Identify which cell holds the provided text, then report its [X, Y] central coordinate. 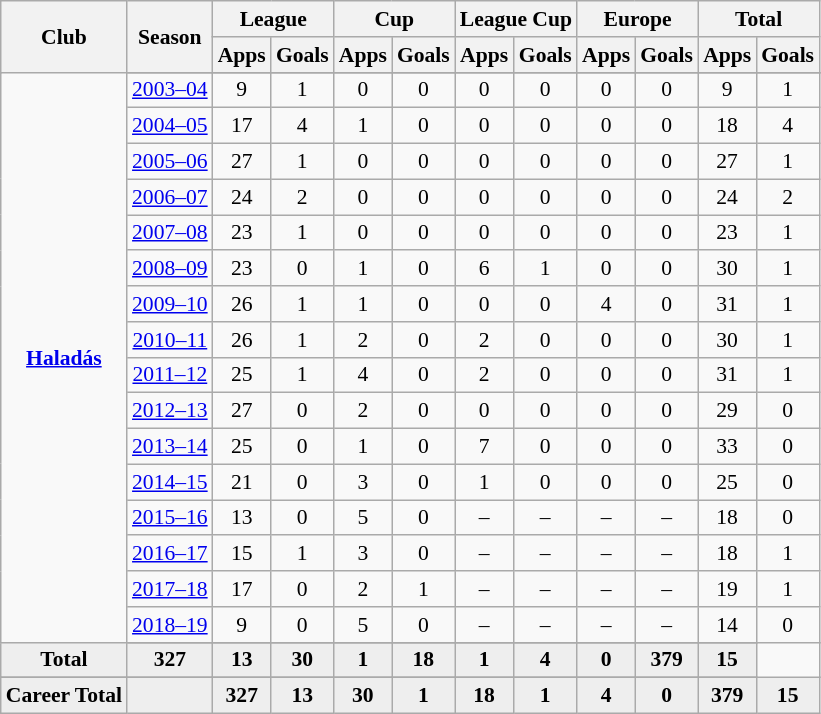
2010–11 [170, 340]
2014–15 [170, 482]
2008–09 [170, 269]
2017–18 [170, 589]
Season [170, 36]
2015–16 [170, 518]
7 [484, 447]
2011–12 [170, 375]
Europe [638, 19]
2004–05 [170, 126]
2005–06 [170, 162]
2016–17 [170, 554]
Club [64, 36]
2018–19 [170, 625]
League [274, 19]
6 [484, 269]
Haladás [64, 357]
29 [727, 411]
19 [727, 589]
2012–13 [170, 411]
2006–07 [170, 197]
14 [727, 625]
Cup [394, 19]
21 [242, 482]
2009–10 [170, 304]
League Cup [516, 19]
2007–08 [170, 233]
2003–04 [170, 90]
33 [727, 447]
Career Total [64, 696]
2013–14 [170, 447]
